Scan for the cell matching the given text and deliver its [x, y] coordinate at center. 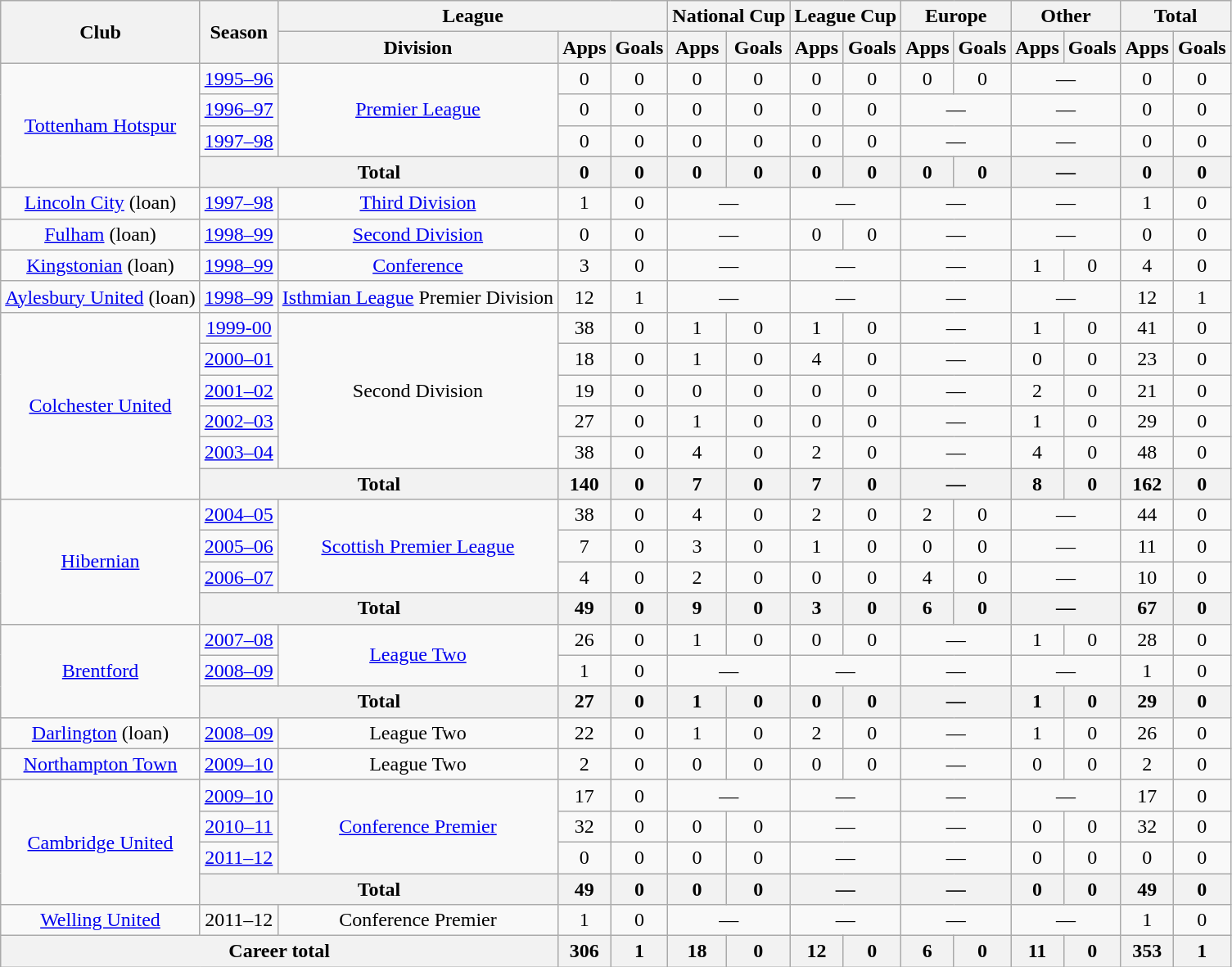
Welling United [100, 920]
Kingstonian (loan) [100, 265]
2010–11 [239, 826]
Third Division [417, 203]
2001–02 [239, 391]
Other [1066, 16]
Club [100, 32]
21 [1147, 391]
Hibernian [100, 562]
Aylesbury United (loan) [100, 296]
162 [1147, 484]
1995–96 [239, 79]
2003–04 [239, 453]
23 [1147, 359]
Isthmian League Premier Division [417, 296]
Darlington (loan) [100, 733]
353 [1147, 951]
67 [1147, 608]
Northampton Town [100, 764]
Colchester United [100, 405]
1999-00 [239, 328]
Conference [417, 265]
Europe [956, 16]
League [473, 16]
Brentford [100, 671]
8 [1037, 484]
Division [417, 47]
League Cup [846, 16]
9 [697, 608]
Tottenham Hotspur [100, 125]
Cambridge United [100, 842]
48 [1147, 453]
Season [239, 32]
Career total [280, 951]
2005–06 [239, 546]
Premier League [417, 110]
41 [1147, 328]
Lincoln City (loan) [100, 203]
National Cup [729, 16]
10 [1147, 577]
2006–07 [239, 577]
2004–05 [239, 515]
2007–08 [239, 639]
2000–01 [239, 359]
19 [584, 391]
140 [584, 484]
44 [1147, 515]
1996–97 [239, 110]
28 [1147, 639]
Scottish Premier League [417, 546]
Fulham (loan) [100, 234]
306 [584, 951]
2002–03 [239, 422]
22 [584, 733]
